Extract the (X, Y) coordinate from the center of the cell holding the provided text.  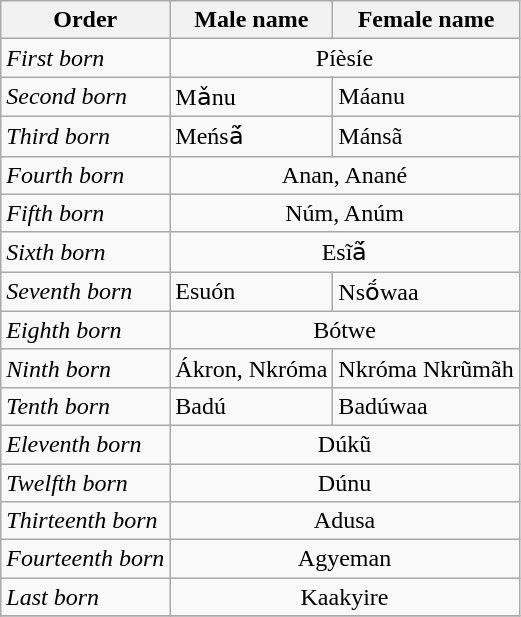
Fourth born (86, 175)
Nsṍwaa (426, 292)
Fourteenth born (86, 559)
Seventh born (86, 292)
Dúnu (344, 483)
Esĩã́ (344, 252)
Tenth born (86, 406)
Sixth born (86, 252)
Ákron, Nkróma (252, 368)
Twelfth born (86, 483)
Esuón (252, 292)
Adusa (344, 521)
Badúwaa (426, 406)
Eighth born (86, 330)
Mǎnu (252, 97)
Badú (252, 406)
Mánsã (426, 136)
Thirteenth born (86, 521)
Male name (252, 20)
Order (86, 20)
Dúkũ (344, 444)
Female name (426, 20)
Anan, Anané (344, 175)
Bótwe (344, 330)
Meńsã́ (252, 136)
Eleventh born (86, 444)
Agyeman (344, 559)
Last born (86, 597)
Ninth born (86, 368)
Núm, Anúm (344, 213)
Nkróma Nkrũmãh (426, 368)
Third born (86, 136)
First born (86, 58)
Fifth born (86, 213)
Máanu (426, 97)
Kaakyire (344, 597)
Píèsíe (344, 58)
Second born (86, 97)
